Output the (x, y) coordinate of the center of the cell containing the given text.  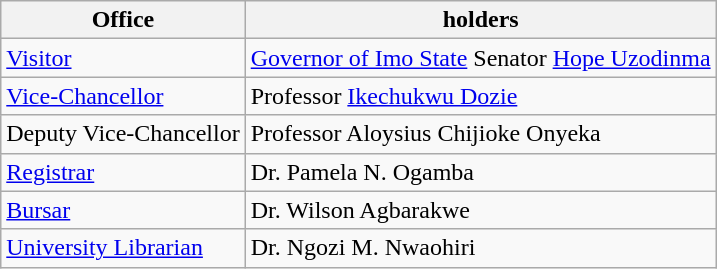
Professor Ikechukwu Dozie (480, 96)
Deputy Vice-Chancellor (123, 134)
Dr. Pamela N. Ogamba (480, 172)
Dr. Wilson Agbarakwe (480, 210)
holders (480, 20)
Professor Aloysius Chijioke Onyeka (480, 134)
Registrar (123, 172)
Governor of Imo State Senator Hope Uzodinma (480, 58)
Visitor (123, 58)
University Librarian (123, 248)
Office (123, 20)
Dr. Ngozi M. Nwaohiri (480, 248)
Bursar (123, 210)
Vice-Chancellor (123, 96)
